Find where the given text appears and provide that cell's center as [X, Y] coordinate. 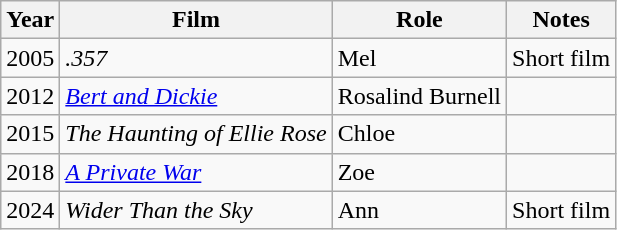
Film [196, 20]
A Private War [196, 172]
Bert and Dickie [196, 96]
Mel [419, 58]
2024 [30, 210]
2012 [30, 96]
2018 [30, 172]
Wider Than the Sky [196, 210]
Notes [562, 20]
.357 [196, 58]
Zoe [419, 172]
2005 [30, 58]
Year [30, 20]
Rosalind Burnell [419, 96]
The Haunting of Ellie Rose [196, 134]
Chloe [419, 134]
Role [419, 20]
2015 [30, 134]
Ann [419, 210]
